Identify which cell holds the provided text, then report its [X, Y] central coordinate. 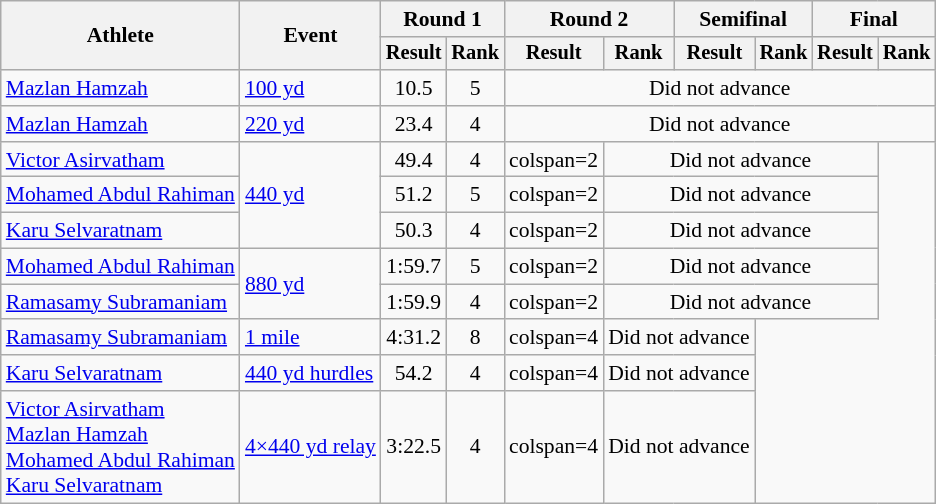
440 yd [310, 196]
Event [310, 36]
Round 1 [442, 19]
51.2 [414, 195]
10.5 [414, 88]
3:22.5 [414, 447]
1:59.9 [414, 302]
49.4 [414, 160]
Victor Asirvatham [120, 160]
1:59.7 [414, 267]
220 yd [310, 124]
54.2 [414, 373]
23.4 [414, 124]
4:31.2 [414, 338]
Athlete [120, 36]
Round 2 [589, 19]
880 yd [310, 284]
440 yd hurdles [310, 373]
Victor AsirvathamMazlan HamzahMohamed Abdul RahimanKaru Selvaratnam [120, 447]
100 yd [310, 88]
Semifinal [743, 19]
4×440 yd relay [310, 447]
8 [475, 338]
Final [874, 19]
50.3 [414, 231]
1 mile [310, 338]
